Detect which cell encompasses the target text, then output its [X, Y] center coordinate. 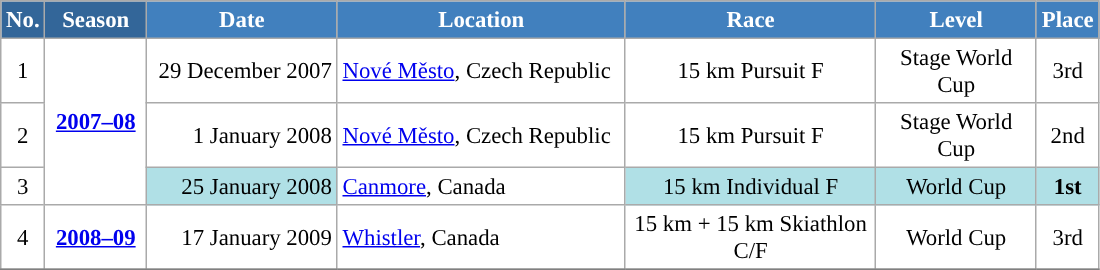
Whistler, Canada [481, 238]
3 [23, 187]
15 km Individual F [750, 187]
Location [481, 20]
Season [96, 20]
2nd [1067, 136]
No. [23, 20]
2008–09 [96, 238]
1st [1067, 187]
29 December 2007 [242, 72]
25 January 2008 [242, 187]
Canmore, Canada [481, 187]
1 January 2008 [242, 136]
15 km + 15 km Skiathlon C/F [750, 238]
17 January 2009 [242, 238]
2007–08 [96, 122]
Place [1067, 20]
4 [23, 238]
2 [23, 136]
Race [750, 20]
1 [23, 72]
Level [956, 20]
Date [242, 20]
